Extract the (x, y) coordinate from the center of the cell holding the provided text.  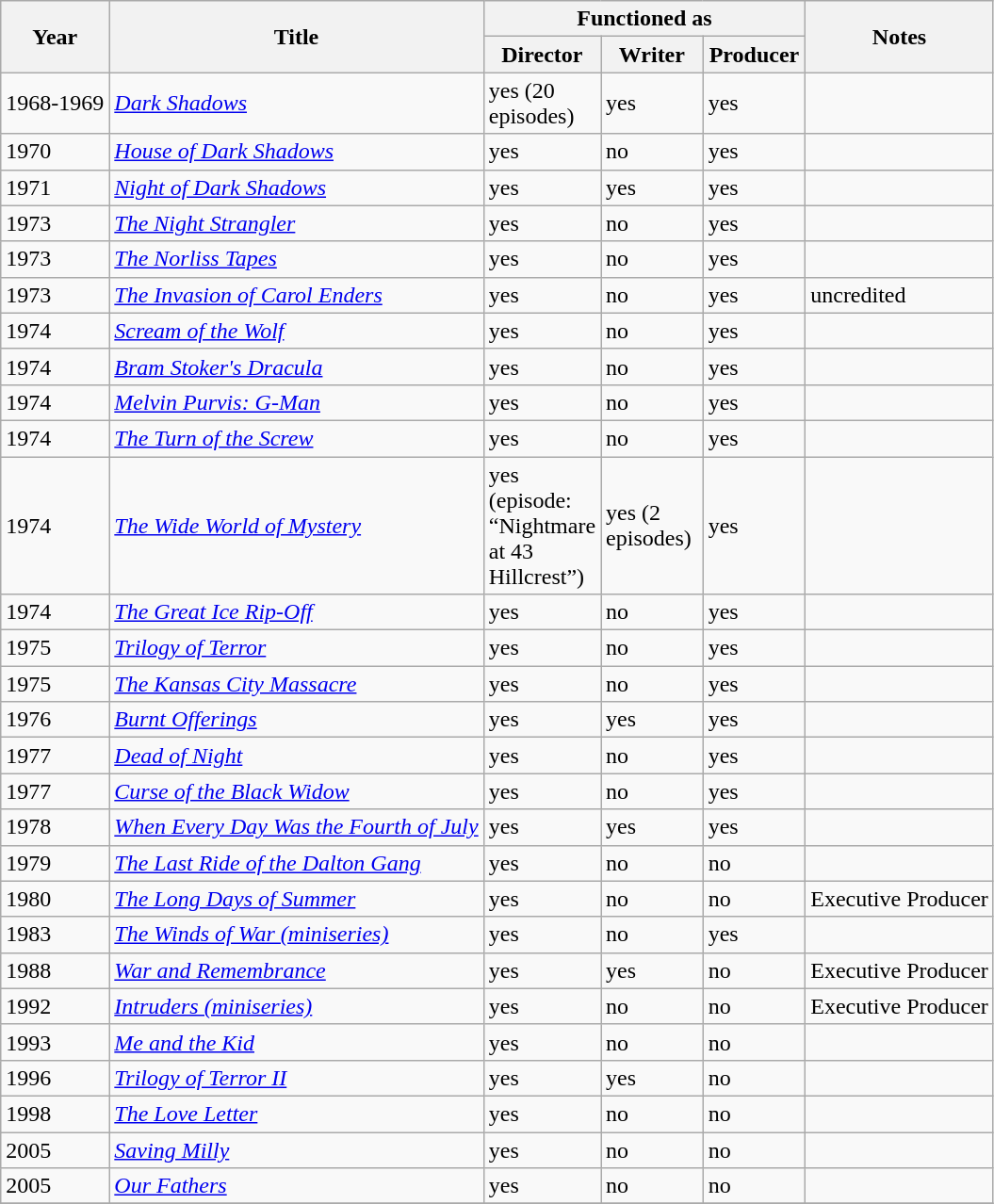
Scream of the Wolf (296, 331)
Dead of Night (296, 756)
Title (296, 37)
1971 (55, 187)
The Wide World of Mystery (296, 525)
The Turn of the Screw (296, 438)
Bram Stoker's Dracula (296, 366)
1976 (55, 720)
The Great Ice Rip-Off (296, 612)
Year (55, 37)
Notes (900, 37)
House of Dark Shadows (296, 152)
Dark Shadows (296, 104)
The Night Strangler (296, 223)
Functioned as (644, 19)
1980 (55, 899)
Saving Milly (296, 1150)
Me and the Kid (296, 1042)
1988 (55, 970)
1992 (55, 1006)
The Love Letter (296, 1114)
The Invasion of Carol Enders (296, 295)
Melvin Purvis: G-Man (296, 402)
yes (episode: “Nightmare at 43 Hillcrest”) (542, 525)
Producer (754, 55)
1970 (55, 152)
The Last Ride of the Dalton Gang (296, 863)
The Norliss Tapes (296, 259)
1968-1969 (55, 104)
Trilogy of Terror II (296, 1078)
The Kansas City Massacre (296, 684)
Night of Dark Shadows (296, 187)
Burnt Offerings (296, 720)
War and Remembrance (296, 970)
1993 (55, 1042)
1996 (55, 1078)
Writer (652, 55)
yes (2 episodes) (652, 525)
Trilogy of Terror (296, 648)
yes (20 episodes) (542, 104)
The Long Days of Summer (296, 899)
1998 (55, 1114)
When Every Day Was the Fourth of July (296, 827)
1983 (55, 935)
The Winds of War (miniseries) (296, 935)
1979 (55, 863)
Director (542, 55)
Our Fathers (296, 1186)
1978 (55, 827)
Curse of the Black Widow (296, 791)
Intruders (miniseries) (296, 1006)
uncredited (900, 295)
